Extract the [x, y] coordinate from the center of the cell holding the provided text.  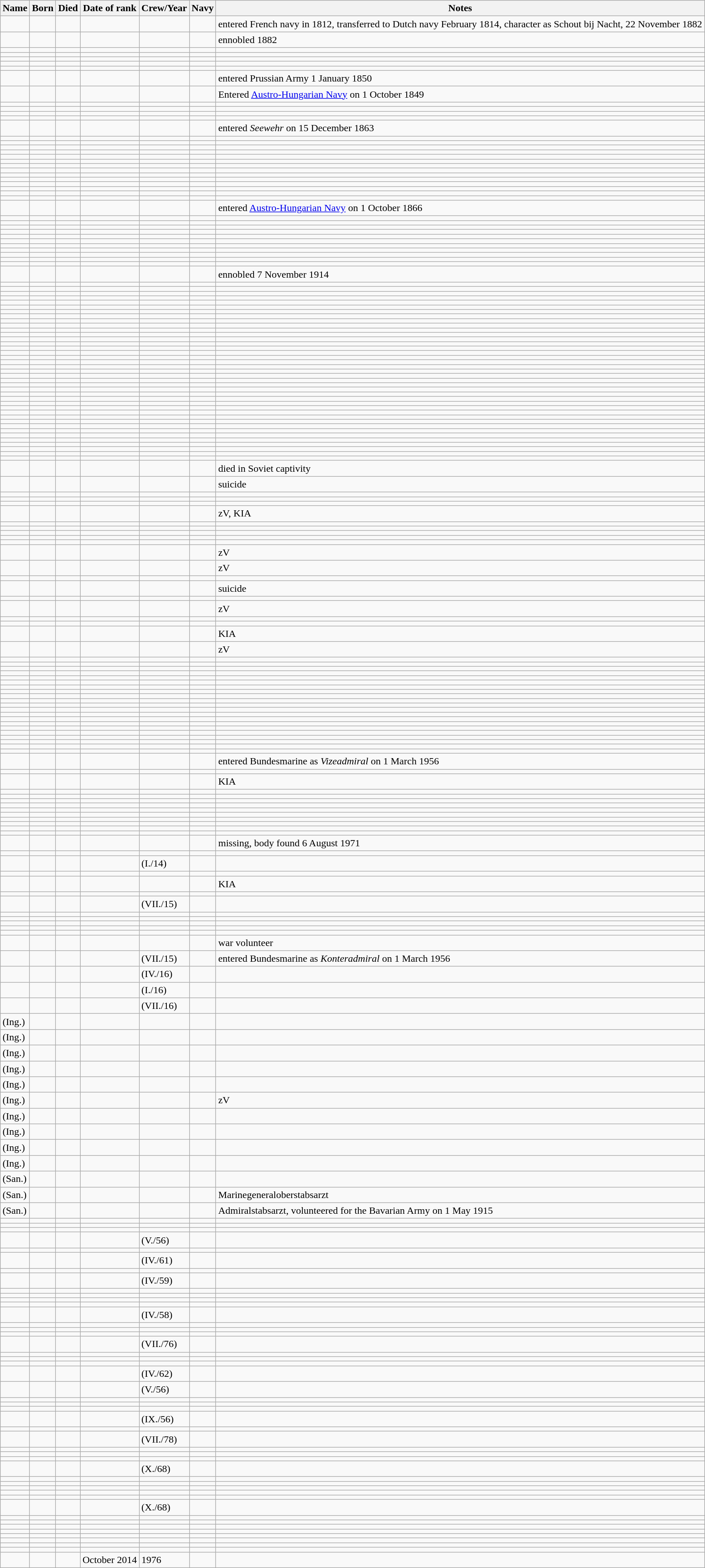
Marinegeneraloberstabsarzt [460, 1195]
ennobled 1882 [460, 40]
Entered Austro-Hungarian Navy on 1 October 1849 [460, 94]
Admiralstabsarzt, volunteered for the Bavarian Army on 1 May 1915 [460, 1210]
entered Bundesmarine as Konteradmiral on 1 March 1956 [460, 958]
Born [43, 8]
(IV./61) [164, 1260]
(VII./16) [164, 1006]
ennobled 7 November 1914 [460, 274]
(IX./56) [164, 1419]
Notes [460, 8]
Navy [203, 8]
Date of rank [110, 8]
Crew/Year [164, 8]
(IV./16) [164, 974]
(I./16) [164, 990]
(VII./76) [164, 1344]
entered Prussian Army 1 January 1850 [460, 78]
(IV./62) [164, 1374]
entered French navy in 1812, transferred to Dutch navy February 1814, character as Schout bij Nacht, 22 November 1882 [460, 24]
entered Seewehr on 15 December 1863 [460, 128]
October 2014 [110, 1560]
(I./14) [164, 863]
Died [68, 8]
(VII./78) [164, 1439]
entered Austro-Hungarian Navy on 1 October 1866 [460, 208]
(IV./58) [164, 1315]
entered Bundesmarine as Vizeadmiral on 1 March 1956 [460, 761]
1976 [164, 1560]
died in Soviet captivity [460, 468]
Name [15, 8]
(IV./59) [164, 1281]
zV, KIA [460, 514]
missing, body found 6 August 1971 [460, 843]
war volunteer [460, 943]
